For the text-containing cell, return its midpoint in [X, Y] coordinate format. 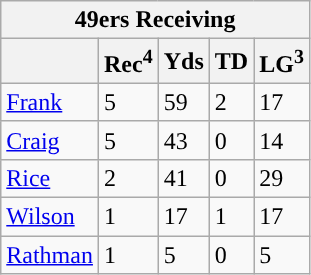
49ers Receiving [156, 20]
Yds [184, 62]
Rathman [50, 255]
Craig [50, 140]
TD [231, 62]
29 [282, 178]
59 [184, 102]
Wilson [50, 217]
Rec4 [128, 62]
14 [282, 140]
41 [184, 178]
Rice [50, 178]
LG3 [282, 62]
43 [184, 140]
Frank [50, 102]
